Output the [X, Y] coordinate of the center of the cell containing the given text.  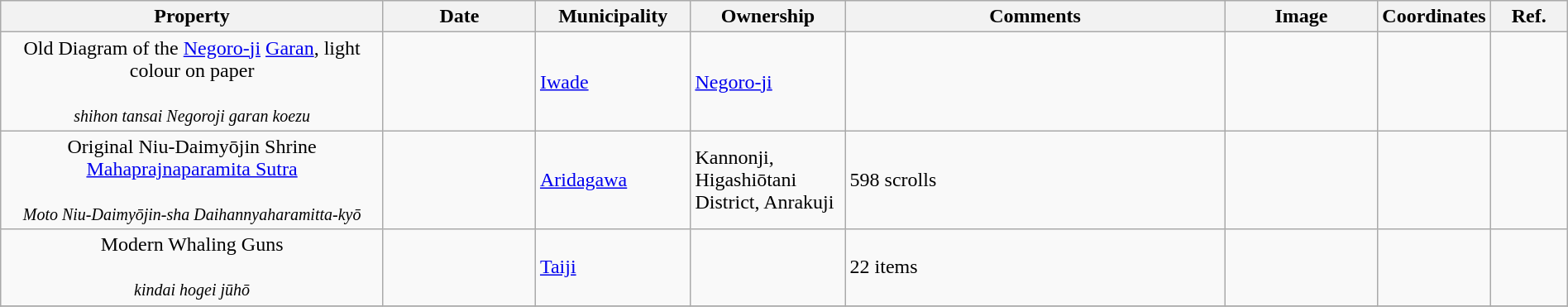
Kannonji, Higashiōtani District, Anrakuji [767, 180]
Date [459, 17]
598 scrolls [1035, 180]
Original Niu-Daimyōjin Shrine Mahaprajnaparamita SutraMoto Niu-Daimyōjin-sha Daihannyaharamitta-kyō [192, 180]
Old Diagram of the Negoro-ji Garan, light colour on papershihon tansai Negoroji garan koezu [192, 81]
Image [1302, 17]
Coordinates [1434, 17]
Municipality [613, 17]
Ownership [767, 17]
Iwade [613, 81]
Aridagawa [613, 180]
Ref. [1528, 17]
Taiji [613, 267]
Comments [1035, 17]
22 items [1035, 267]
Modern Whaling Gunskindai hogei jūhō [192, 267]
Negoro-ji [767, 81]
Property [192, 17]
